Return [x, y] of the center of cell containing provided text 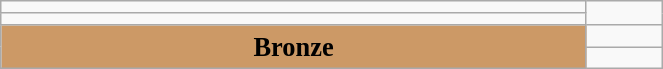
Bronze [294, 46]
